Return the (X, Y) coordinate for the center point of the cell that contains the specified text.  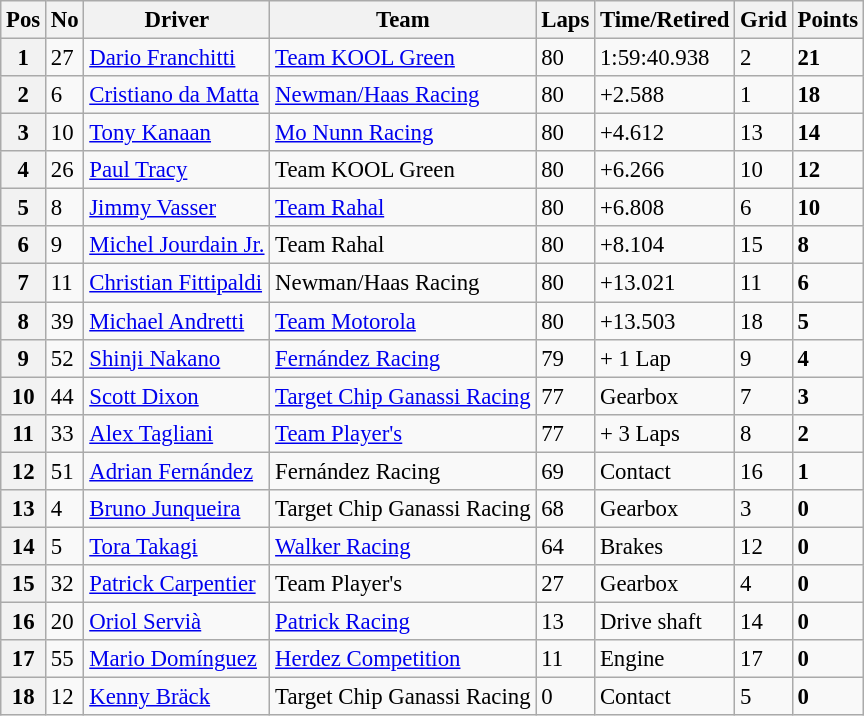
Kenny Bräck (177, 697)
+ 1 Lap (665, 358)
51 (65, 471)
Team (403, 20)
1:59:40.938 (665, 58)
39 (65, 321)
Scott Dixon (177, 396)
Mo Nunn Racing (403, 133)
+13.503 (665, 321)
Shinji Nakano (177, 358)
20 (65, 621)
Alex Tagliani (177, 433)
Patrick Racing (403, 621)
+6.266 (665, 170)
+2.588 (665, 95)
26 (65, 170)
69 (566, 471)
Bruno Junqueira (177, 509)
+ 3 Laps (665, 433)
55 (65, 659)
Brakes (665, 546)
Driver (177, 20)
52 (65, 358)
44 (65, 396)
Walker Racing (403, 546)
Tony Kanaan (177, 133)
Dario Franchitti (177, 58)
Oriol Servià (177, 621)
Tora Takagi (177, 546)
+8.104 (665, 245)
33 (65, 433)
Adrian Fernández (177, 471)
Grid (764, 20)
21 (828, 58)
Paul Tracy (177, 170)
Michael Andretti (177, 321)
68 (566, 509)
Christian Fittipaldi (177, 283)
Herdez Competition (403, 659)
+13.021 (665, 283)
Jimmy Vasser (177, 208)
Points (828, 20)
Cristiano da Matta (177, 95)
+6.808 (665, 208)
Patrick Carpentier (177, 584)
Drive shaft (665, 621)
Time/Retired (665, 20)
Engine (665, 659)
Team Motorola (403, 321)
Pos (24, 20)
Mario Domínguez (177, 659)
79 (566, 358)
Michel Jourdain Jr. (177, 245)
64 (566, 546)
No (65, 20)
+4.612 (665, 133)
32 (65, 584)
Laps (566, 20)
